From the cell containing the given text, extract its center point as (X, Y) coordinate. 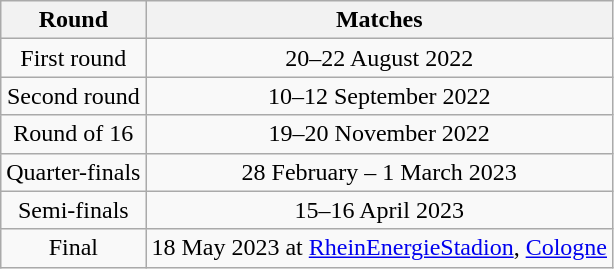
Round (74, 20)
19–20 November 2022 (380, 134)
Second round (74, 96)
Matches (380, 20)
28 February – 1 March 2023 (380, 172)
10–12 September 2022 (380, 96)
15–16 April 2023 (380, 210)
18 May 2023 at RheinEnergieStadion, Cologne (380, 248)
Semi-finals (74, 210)
Quarter-finals (74, 172)
First round (74, 58)
Final (74, 248)
20–22 August 2022 (380, 58)
Round of 16 (74, 134)
